Detect which cell encompasses the target text, then output its (X, Y) center coordinate. 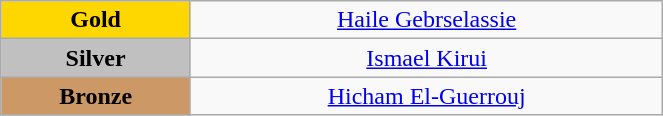
Bronze (96, 96)
Silver (96, 58)
Hicham El-Guerrouj (426, 96)
Gold (96, 20)
Ismael Kirui (426, 58)
Haile Gebrselassie (426, 20)
